Capture the cell that displays the provided text and extract its (X, Y) central coordinate. 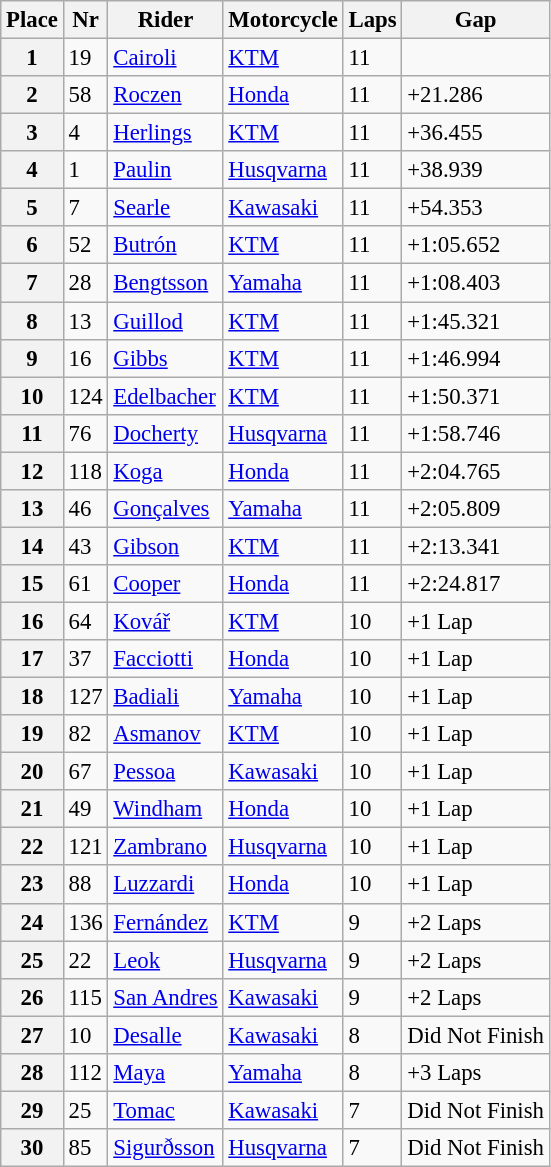
Motorcycle (283, 20)
29 (32, 1110)
+2:13.341 (476, 546)
Place (32, 20)
21 (32, 809)
136 (86, 922)
24 (32, 922)
3 (32, 133)
Cooper (166, 584)
121 (86, 847)
Gonçalves (166, 509)
12 (32, 471)
64 (86, 621)
Pessoa (166, 772)
Nr (86, 20)
Searle (166, 208)
20 (32, 772)
115 (86, 997)
Fernández (166, 922)
+2:04.765 (476, 471)
Guillod (166, 321)
17 (32, 659)
5 (32, 208)
Butrón (166, 245)
Edelbacher (166, 396)
+36.455 (476, 133)
San Andres (166, 997)
Cairoli (166, 58)
15 (32, 584)
+38.939 (476, 170)
Zambrano (166, 847)
6 (32, 245)
49 (86, 809)
Sigurðsson (166, 1148)
67 (86, 772)
+1:45.321 (476, 321)
+1:08.403 (476, 283)
14 (32, 546)
+1:05.652 (476, 245)
46 (86, 509)
Kovář (166, 621)
Bengtsson (166, 283)
Rider (166, 20)
+54.353 (476, 208)
Herlings (166, 133)
Docherty (166, 433)
+21.286 (476, 95)
82 (86, 734)
37 (86, 659)
Facciotti (166, 659)
88 (86, 885)
Gibson (166, 546)
Gibbs (166, 358)
Badiali (166, 697)
Leok (166, 960)
Koga (166, 471)
85 (86, 1148)
+2:24.817 (476, 584)
58 (86, 95)
+2:05.809 (476, 509)
Desalle (166, 1035)
Tomac (166, 1110)
30 (32, 1148)
23 (32, 885)
112 (86, 1073)
+1:58.746 (476, 433)
26 (32, 997)
Windham (166, 809)
+1:50.371 (476, 396)
127 (86, 697)
76 (86, 433)
Laps (372, 20)
18 (32, 697)
+3 Laps (476, 1073)
Paulin (166, 170)
Gap (476, 20)
124 (86, 396)
43 (86, 546)
27 (32, 1035)
Roczen (166, 95)
+1:46.994 (476, 358)
118 (86, 471)
Asmanov (166, 734)
Luzzardi (166, 885)
61 (86, 584)
52 (86, 245)
2 (32, 95)
Maya (166, 1073)
